Find where the given text appears and provide that cell's center as (x, y) coordinate. 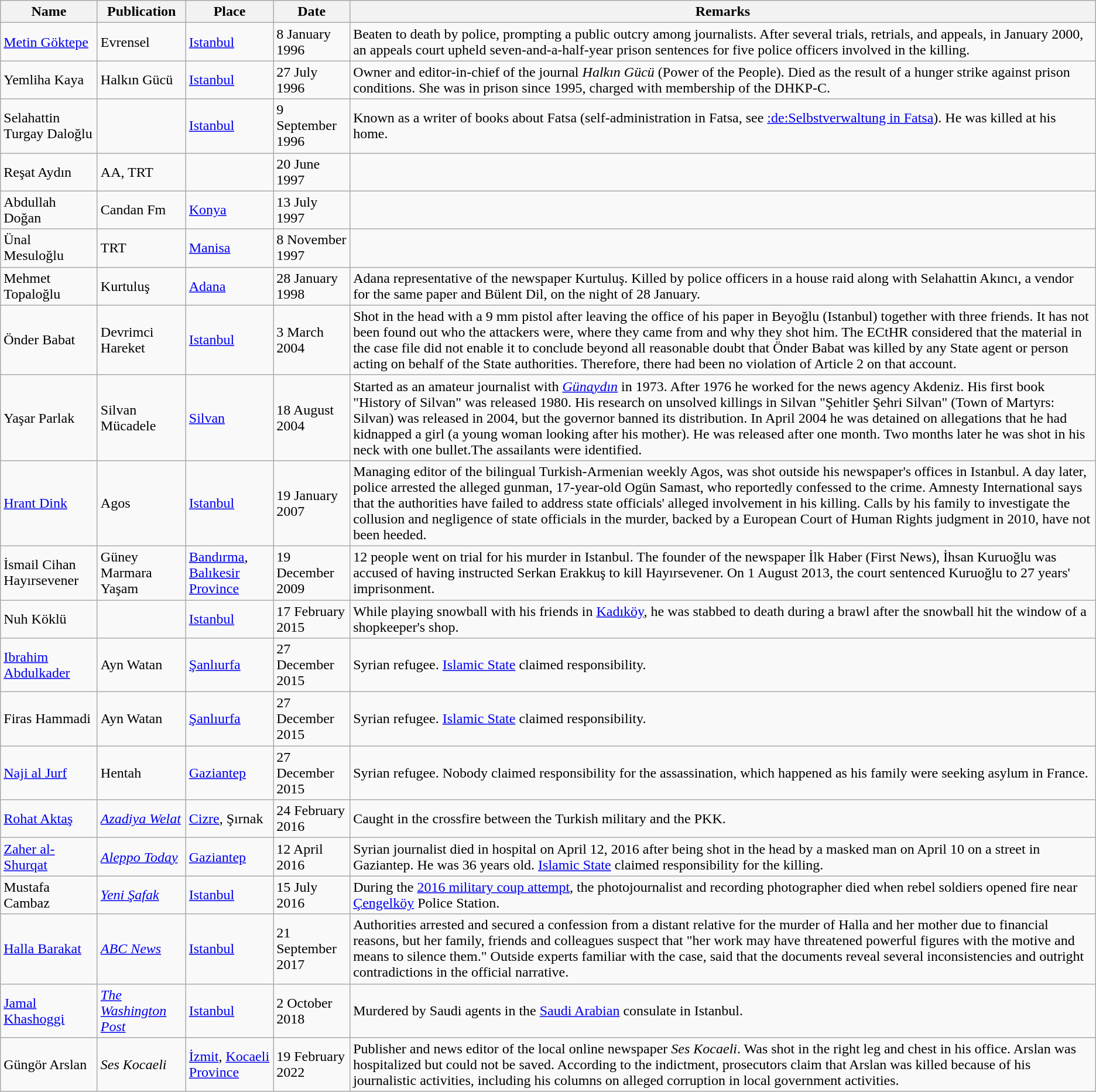
Ibrahim Abdulkader (49, 665)
Mustafa Cambaz (49, 895)
Aleppo Today (142, 857)
Abdullah Doğan (49, 210)
Place (230, 12)
19 January 2007 (311, 503)
Jamal Khashoggi (49, 1011)
Halla Barakat (49, 949)
Yemliha Kaya (49, 80)
27 July 1996 (311, 80)
Zaher al-Shurqat (49, 857)
İzmit, Kocaeli Province (230, 1064)
Known as a writer of books about Fatsa (self-administration in Fatsa, see :de:Selbstverwaltung in Fatsa). He was killed at his home. (723, 126)
Silvan (230, 417)
Kurtuluş (142, 286)
Güngör Arslan (49, 1064)
TRT (142, 248)
19 February 2022 (311, 1064)
12 April 2016 (311, 857)
Name (49, 12)
Publication (142, 12)
9 September 1996 (311, 126)
Date (311, 12)
28 January 1998 (311, 286)
Reşat Aydın (49, 172)
17 February 2015 (311, 618)
3 March 2004 (311, 340)
Cizre, Şırnak (230, 819)
Azadiya Welat (142, 819)
Agos (142, 503)
Önder Babat (49, 340)
18 August 2004 (311, 417)
Firas Hammadi (49, 719)
Metin Göktepe (49, 42)
21 September 2017 (311, 949)
Remarks (723, 12)
19 December 2009 (311, 573)
Mehmet Topaloğlu (49, 286)
Evrensel (142, 42)
2 October 2018 (311, 1011)
Murdered by Saudi agents in the Saudi Arabian consulate in Istanbul. (723, 1011)
Adana (230, 286)
20 June 1997 (311, 172)
Silvan Mücadele (142, 417)
The Washington Post (142, 1011)
15 July 2016 (311, 895)
Naji al Jurf (49, 773)
AA, TRT (142, 172)
Selahattin Turgay Daloğlu (49, 126)
Manisa (230, 248)
Yaşar Parlak (49, 417)
Güney Marmara Yaşam (142, 573)
İsmail Cihan Hayırsevener (49, 573)
Hrant Dink (49, 503)
Nuh Köklü (49, 618)
8 January 1996 (311, 42)
Syrian refugee. Nobody claimed responsibility for the assassination, which happened as his family were seeking asylum in France. (723, 773)
Bandırma, Balıkesir Province (230, 573)
While playing snowball with his friends in Kadıköy, he was stabbed to death during a brawl after the snowball hit the window of a shopkeeper's shop. (723, 618)
Caught in the crossfire between the Turkish military and the PKK. (723, 819)
ABC News (142, 949)
Candan Fm (142, 210)
13 July 1997 (311, 210)
24 February 2016 (311, 819)
Halkın Gücü (142, 80)
Rohat Aktaş (49, 819)
Yeni Şafak (142, 895)
Ünal Mesuloğlu (49, 248)
8 November 1997 (311, 248)
Konya (230, 210)
Ses Kocaeli (142, 1064)
Devrimci Hareket (142, 340)
Hentah (142, 773)
